Determine the (x, y) coordinate at the center of the cell enclosing the given text.  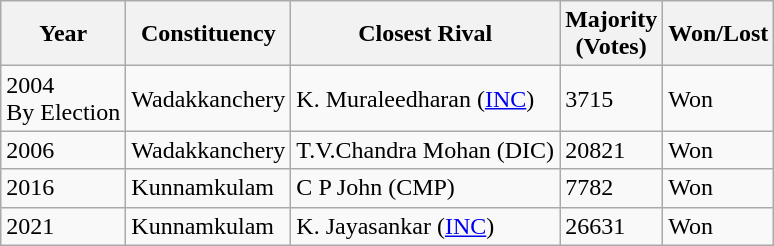
2016 (64, 188)
7782 (612, 188)
K. Muraleedharan (INC) (426, 98)
Closest Rival (426, 34)
20821 (612, 150)
Majority(Votes) (612, 34)
C P John (CMP) (426, 188)
Constituency (208, 34)
K. Jayasankar (INC) (426, 226)
26631 (612, 226)
2004By Election (64, 98)
3715 (612, 98)
Won/Lost (718, 34)
Year (64, 34)
T.V.Chandra Mohan (DIC) (426, 150)
2006 (64, 150)
2021 (64, 226)
